Search for the cell housing the specified text and yield its (x, y) center coordinate. 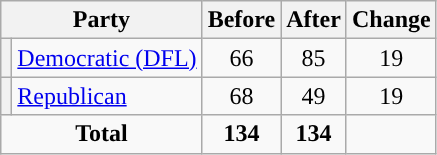
Total (102, 134)
Before (242, 20)
Change (391, 20)
68 (242, 96)
66 (242, 58)
85 (314, 58)
Republican (107, 96)
49 (314, 96)
Democratic (DFL) (107, 58)
Party (102, 20)
After (314, 20)
